Return [X, Y] of the center of cell containing provided text 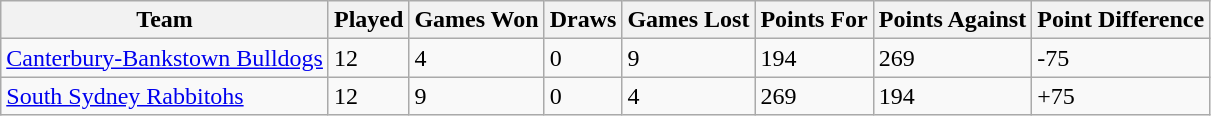
South Sydney Rabbitohs [165, 96]
Team [165, 20]
Games Won [476, 20]
Games Lost [688, 20]
Points For [814, 20]
-75 [1121, 58]
Point Difference [1121, 20]
Draws [583, 20]
Points Against [952, 20]
Played [368, 20]
+75 [1121, 96]
Canterbury-Bankstown Bulldogs [165, 58]
